Pinpoint the cell where the given text exists, returning its [x, y] midpoint coordinate. 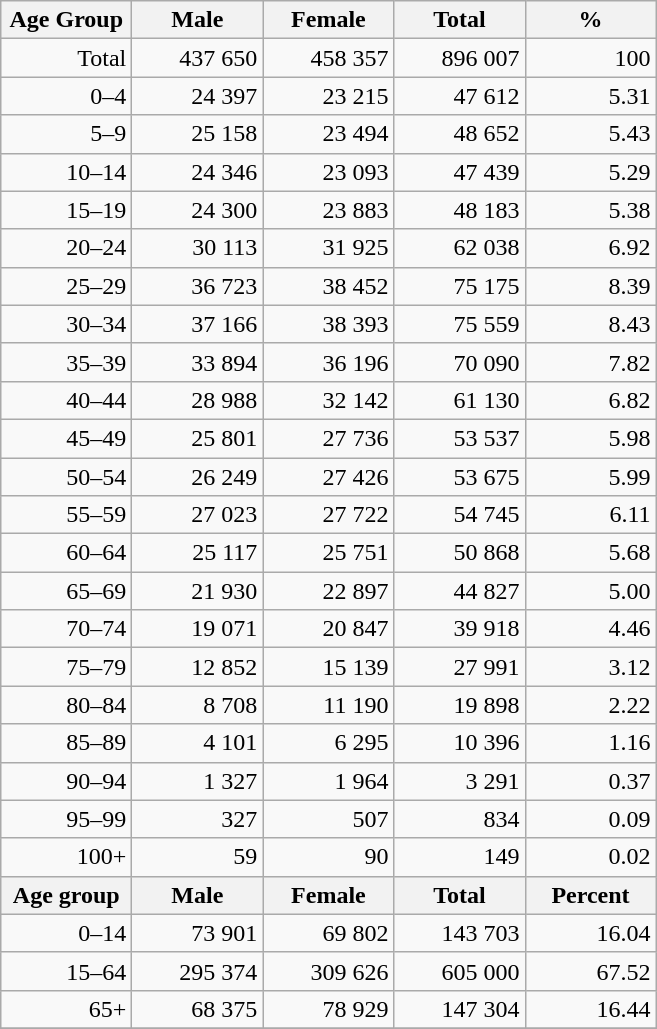
5–9 [66, 134]
7.82 [590, 362]
1.16 [590, 743]
25 751 [328, 553]
507 [328, 819]
11 190 [328, 705]
27 023 [198, 515]
2.22 [590, 705]
6 295 [328, 743]
8.43 [590, 324]
69 802 [328, 933]
4 101 [198, 743]
36 723 [198, 286]
61 130 [460, 400]
25 801 [198, 438]
30 113 [198, 248]
90–94 [66, 781]
59 [198, 857]
23 883 [328, 210]
90 [328, 857]
149 [460, 857]
19 071 [198, 629]
35–39 [66, 362]
0–14 [66, 933]
47 439 [460, 172]
37 166 [198, 324]
0.09 [590, 819]
26 249 [198, 477]
10 396 [460, 743]
53 537 [460, 438]
143 703 [460, 933]
27 736 [328, 438]
50 868 [460, 553]
12 852 [198, 667]
5.68 [590, 553]
50–54 [66, 477]
5.98 [590, 438]
327 [198, 819]
48 183 [460, 210]
6.82 [590, 400]
40–44 [66, 400]
458 357 [328, 58]
78 929 [328, 1009]
22 897 [328, 591]
75 175 [460, 286]
Age Group [66, 20]
68 375 [198, 1009]
31 925 [328, 248]
27 991 [460, 667]
62 038 [460, 248]
15–19 [66, 210]
437 650 [198, 58]
73 901 [198, 933]
23 494 [328, 134]
30–34 [66, 324]
25–29 [66, 286]
48 652 [460, 134]
0.02 [590, 857]
15–64 [66, 971]
33 894 [198, 362]
38 393 [328, 324]
44 827 [460, 591]
16.04 [590, 933]
8.39 [590, 286]
16.44 [590, 1009]
70 090 [460, 362]
295 374 [198, 971]
1 964 [328, 781]
25 117 [198, 553]
21 930 [198, 591]
1 327 [198, 781]
5.31 [590, 96]
45–49 [66, 438]
36 196 [328, 362]
0–4 [66, 96]
147 304 [460, 1009]
32 142 [328, 400]
24 346 [198, 172]
75–79 [66, 667]
67.52 [590, 971]
24 300 [198, 210]
3.12 [590, 667]
53 675 [460, 477]
5.99 [590, 477]
70–74 [66, 629]
20 847 [328, 629]
4.46 [590, 629]
75 559 [460, 324]
95–99 [66, 819]
60–64 [66, 553]
6.11 [590, 515]
85–89 [66, 743]
Age group [66, 895]
5.43 [590, 134]
896 007 [460, 58]
Percent [590, 895]
23 093 [328, 172]
20–24 [66, 248]
834 [460, 819]
0.37 [590, 781]
15 139 [328, 667]
5.00 [590, 591]
39 918 [460, 629]
24 397 [198, 96]
3 291 [460, 781]
80–84 [66, 705]
309 626 [328, 971]
25 158 [198, 134]
8 708 [198, 705]
65+ [66, 1009]
27 722 [328, 515]
5.38 [590, 210]
47 612 [460, 96]
% [590, 20]
5.29 [590, 172]
6.92 [590, 248]
54 745 [460, 515]
100+ [66, 857]
28 988 [198, 400]
605 000 [460, 971]
10–14 [66, 172]
38 452 [328, 286]
65–69 [66, 591]
55–59 [66, 515]
19 898 [460, 705]
100 [590, 58]
27 426 [328, 477]
23 215 [328, 96]
